Find where the given text appears and provide that cell's center as [x, y] coordinate. 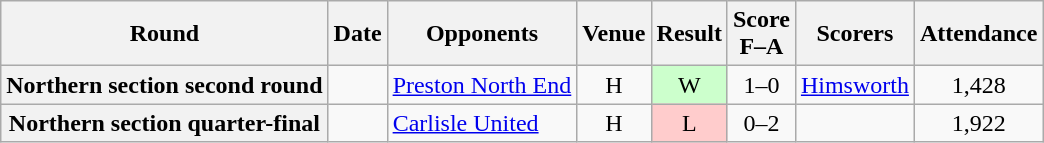
1,922 [978, 123]
1,428 [978, 85]
Attendance [978, 34]
W [689, 85]
Himsworth [854, 85]
Preston North End [482, 85]
Opponents [482, 34]
0–2 [761, 123]
Northern section quarter-final [164, 123]
Date [358, 34]
Carlisle United [482, 123]
Round [164, 34]
Result [689, 34]
ScoreF–A [761, 34]
Northern section second round [164, 85]
L [689, 123]
Scorers [854, 34]
Venue [614, 34]
1–0 [761, 85]
